Return the [X, Y] coordinate for the center point of the cell that contains the specified text.  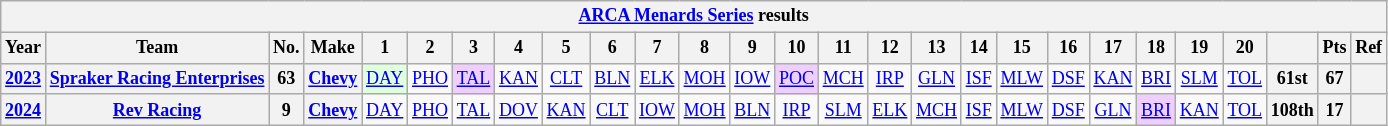
20 [1244, 48]
19 [1199, 48]
63 [286, 78]
10 [797, 48]
12 [890, 48]
15 [1022, 48]
No. [286, 48]
2024 [24, 110]
1 [385, 48]
Spraker Racing Enterprises [156, 78]
Pts [1334, 48]
61st [1292, 78]
DOV [519, 110]
14 [978, 48]
7 [658, 48]
Team [156, 48]
5 [566, 48]
6 [612, 48]
3 [473, 48]
8 [704, 48]
11 [843, 48]
Ref [1369, 48]
POC [797, 78]
Make [333, 48]
Rev Racing [156, 110]
2 [430, 48]
4 [519, 48]
ARCA Menards Series results [694, 16]
18 [1156, 48]
13 [937, 48]
67 [1334, 78]
108th [1292, 110]
16 [1068, 48]
2023 [24, 78]
Year [24, 48]
